Determine the (x, y) coordinate at the center of the cell enclosing the given text.  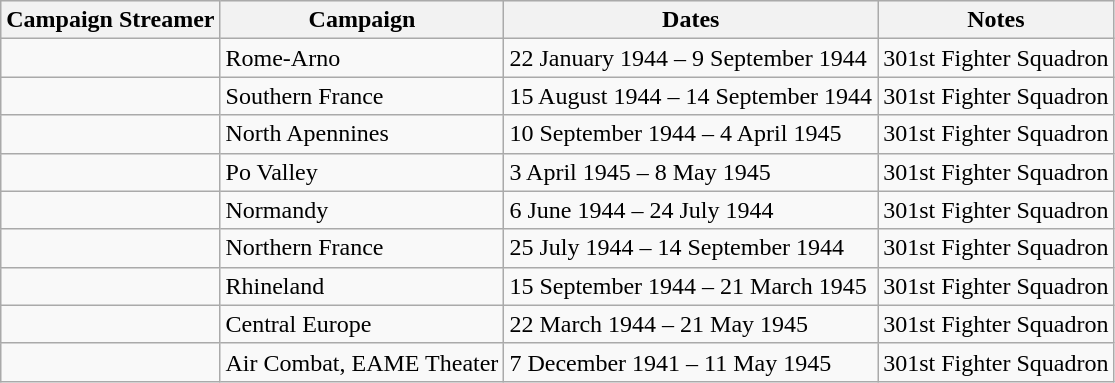
15 September 1944 – 21 March 1945 (691, 286)
Rhineland (362, 286)
Notes (996, 20)
Air Combat, EAME Theater (362, 362)
Campaign (362, 20)
Northern France (362, 248)
Southern France (362, 96)
Central Europe (362, 324)
Rome-Arno (362, 58)
25 July 1944 – 14 September 1944 (691, 248)
7 December 1941 – 11 May 1945 (691, 362)
North Apennines (362, 134)
22 March 1944 – 21 May 1945 (691, 324)
Normandy (362, 210)
6 June 1944 – 24 July 1944 (691, 210)
Dates (691, 20)
22 January 1944 – 9 September 1944 (691, 58)
15 August 1944 – 14 September 1944 (691, 96)
3 April 1945 – 8 May 1945 (691, 172)
Campaign Streamer (110, 20)
10 September 1944 – 4 April 1945 (691, 134)
Po Valley (362, 172)
